Find where the given text appears and provide that cell's center as [X, Y] coordinate. 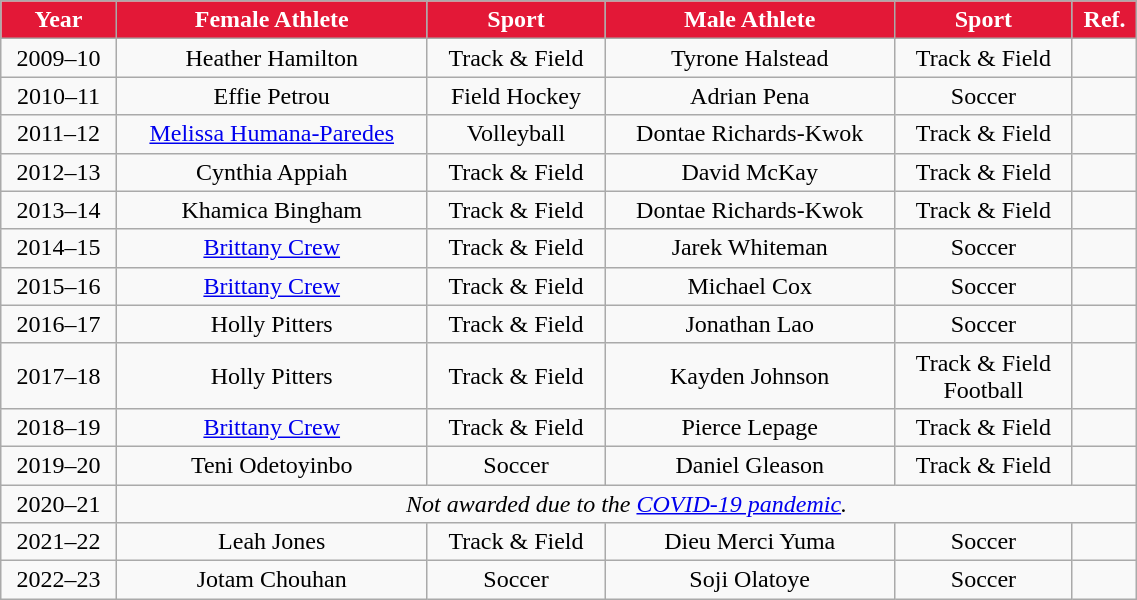
Year [59, 20]
2020–21 [59, 503]
Jarek Whiteman [750, 248]
2012–13 [59, 172]
Melissa Humana-Paredes [272, 134]
Heather Hamilton [272, 58]
Pierce Lepage [750, 427]
Khamica Bingham [272, 210]
Female Athlete [272, 20]
2022–23 [59, 580]
Not awarded due to the COVID-19 pandemic. [626, 503]
2015–16 [59, 286]
Daniel Gleason [750, 465]
Jonathan Lao [750, 324]
Michael Cox [750, 286]
Volleyball [516, 134]
Field Hockey [516, 96]
2016–17 [59, 324]
2017–18 [59, 376]
Effie Petrou [272, 96]
2011–12 [59, 134]
Teni Odetoyinbo [272, 465]
Cynthia Appiah [272, 172]
Ref. [1104, 20]
Kayden Johnson [750, 376]
David McKay [750, 172]
Soji Olatoye [750, 580]
Track & FieldFootball [984, 376]
2018–19 [59, 427]
Dieu Merci Yuma [750, 542]
Male Athlete [750, 20]
Jotam Chouhan [272, 580]
2014–15 [59, 248]
Adrian Pena [750, 96]
Tyrone Halstead [750, 58]
2021–22 [59, 542]
2010–11 [59, 96]
2009–10 [59, 58]
2013–14 [59, 210]
2019–20 [59, 465]
Leah Jones [272, 542]
